Output the (X, Y) coordinate of the center of the cell containing the given text.  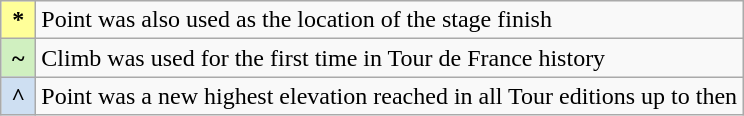
Point was also used as the location of the stage finish (390, 20)
Point was a new highest elevation reached in all Tour editions up to then (390, 96)
~ (18, 58)
^ (18, 96)
* (18, 20)
Climb was used for the first time in Tour de France history (390, 58)
